Find where the given text appears and provide that cell's center as (x, y) coordinate. 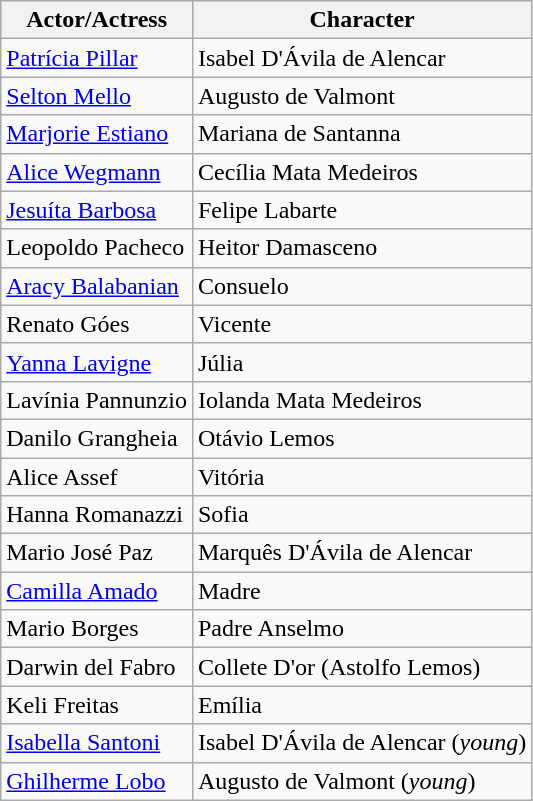
Alice Assef (97, 477)
Heitor Damasceno (362, 248)
Patrícia Pillar (97, 58)
Actor/Actress (97, 20)
Sofia (362, 515)
Mariana de Santanna (362, 134)
Jesuíta Barbosa (97, 210)
Leopoldo Pacheco (97, 248)
Júlia (362, 362)
Hanna Romanazzi (97, 515)
Otávio Lemos (362, 438)
Marjorie Estiano (97, 134)
Felipe Labarte (362, 210)
Ghilherme Lobo (97, 781)
Yanna Lavigne (97, 362)
Selton Mello (97, 96)
Danilo Grangheia (97, 438)
Collete D'or (Astolfo Lemos) (362, 667)
Isabel D'Ávila de Alencar (362, 58)
Keli Freitas (97, 705)
Cecília Mata Medeiros (362, 172)
Camilla Amado (97, 591)
Character (362, 20)
Vitória (362, 477)
Darwin del Fabro (97, 667)
Marquês D'Ávila de Alencar (362, 553)
Augusto de Valmont (362, 96)
Padre Anselmo (362, 629)
Mario José Paz (97, 553)
Augusto de Valmont (young) (362, 781)
Madre (362, 591)
Lavínia Pannunzio (97, 400)
Aracy Balabanian (97, 286)
Consuelo (362, 286)
Isabel D'Ávila de Alencar (young) (362, 743)
Iolanda Mata Medeiros (362, 400)
Renato Góes (97, 324)
Vicente (362, 324)
Emília (362, 705)
Mario Borges (97, 629)
Isabella Santoni (97, 743)
Alice Wegmann (97, 172)
